For the text-containing cell, return its midpoint in [X, Y] coordinate format. 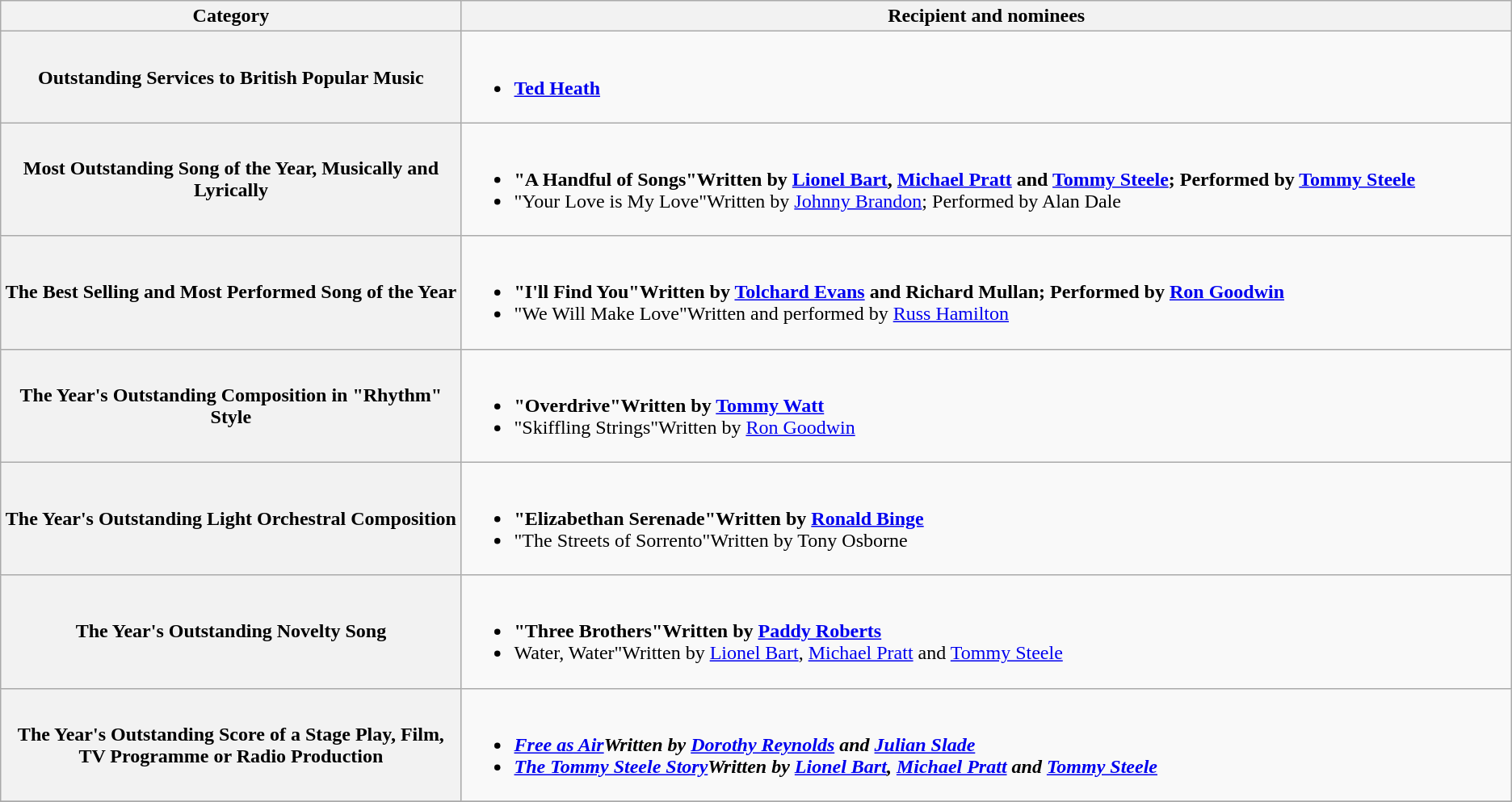
Outstanding Services to British Popular Music [231, 78]
Recipient and nominees [986, 16]
The Year's Outstanding Novelty Song [231, 632]
Ted Heath [986, 78]
The Year's Outstanding Composition in "Rhythm" Style [231, 405]
Most Outstanding Song of the Year, Musically and Lyrically [231, 179]
"I'll Find You"Written by Tolchard Evans and Richard Mullan; Performed by Ron Goodwin"We Will Make Love"Written and performed by Russ Hamilton [986, 292]
Free as AirWritten by Dorothy Reynolds and Julian SladeThe Tommy Steele StoryWritten by Lionel Bart, Michael Pratt and Tommy Steele [986, 745]
"Overdrive"Written by Tommy Watt"Skiffling Strings"Written by Ron Goodwin [986, 405]
The Year's Outstanding Score of a Stage Play, Film, TV Programme or Radio Production [231, 745]
Category [231, 16]
The Best Selling and Most Performed Song of the Year [231, 292]
The Year's Outstanding Light Orchestral Composition [231, 519]
"Elizabethan Serenade"Written by Ronald Binge"The Streets of Sorrento"Written by Tony Osborne [986, 519]
"Three Brothers"Written by Paddy RobertsWater, Water"Written by Lionel Bart, Michael Pratt and Tommy Steele [986, 632]
